Detect which cell encompasses the target text, then output its (x, y) center coordinate. 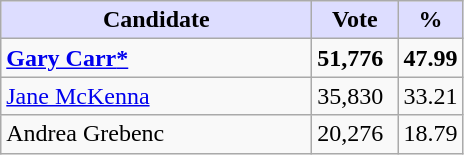
Andrea Grebenc (156, 134)
Vote (355, 20)
Candidate (156, 20)
Jane McKenna (156, 96)
51,776 (355, 58)
% (430, 20)
Gary Carr* (156, 58)
20,276 (355, 134)
18.79 (430, 134)
47.99 (430, 58)
35,830 (355, 96)
33.21 (430, 96)
